Return the [x, y] coordinate for the center point of the cell that contains the specified text.  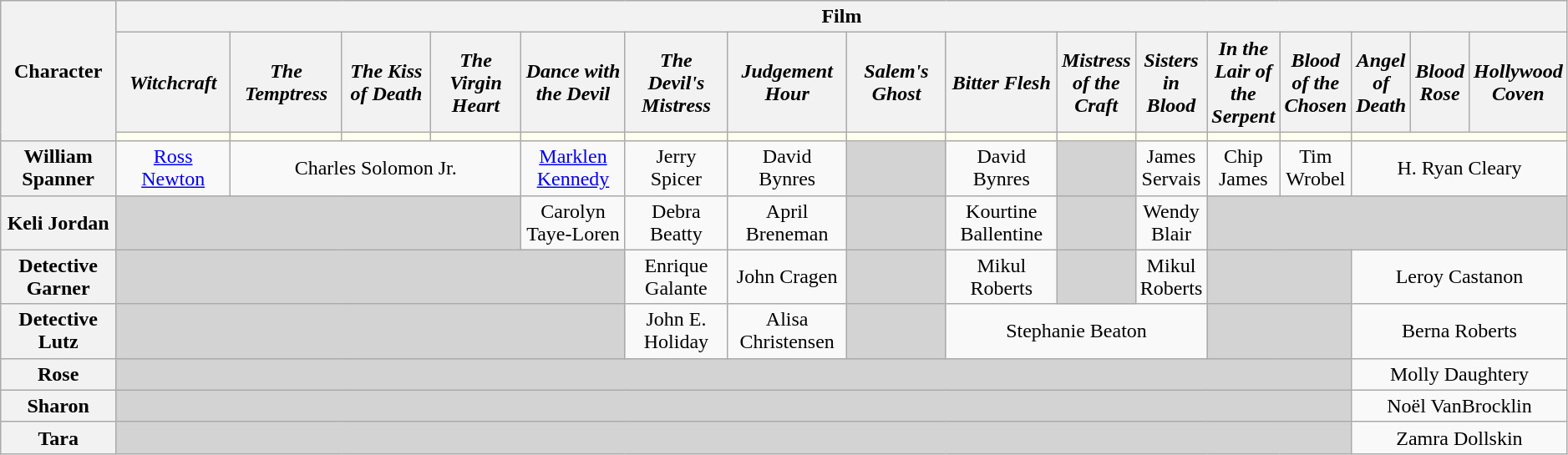
John E. Holiday [676, 331]
Molly Daughtery [1460, 374]
Sisters in Blood [1171, 82]
Enrique Galante [676, 277]
April Breneman [787, 222]
Witchcraft [174, 82]
Blood Rose [1440, 82]
Alisa Christensen [787, 331]
Berna Roberts [1460, 331]
Mistress of the Craft [1096, 82]
Leroy Castanon [1460, 277]
Salem's Ghost [896, 82]
Zamra Dollskin [1460, 437]
Carolyn Taye-Loren [573, 222]
John Cragen [787, 277]
In the Lair of the Serpent [1243, 82]
The Virgin Heart [475, 82]
Angel of Death [1382, 82]
Tim Wrobel [1316, 169]
Detective Lutz [58, 331]
Detective Garner [58, 277]
William Spanner [58, 169]
Judgement Hour [787, 82]
James Servais [1171, 169]
Sharon [58, 406]
Bitter Flesh [1001, 82]
Keli Jordan [58, 222]
The Devil's Mistress [676, 82]
Jerry Spicer [676, 169]
Blood of the Chosen [1316, 82]
Tara [58, 437]
Wendy Blair [1171, 222]
The Kiss of Death [386, 82]
Noël VanBrocklin [1460, 406]
Character [58, 71]
H. Ryan Cleary [1460, 169]
Ross Newton [174, 169]
The Temptress [287, 82]
Debra Beatty [676, 222]
Dance with the Devil [573, 82]
Charles Solomon Jr. [376, 169]
Stephanie Beaton [1076, 331]
Marklen Kennedy [573, 169]
Hollywood Coven [1518, 82]
Kourtine Ballentine [1001, 222]
Film [842, 17]
Chip James [1243, 169]
Rose [58, 374]
